Return the [X, Y] coordinate for the center point of the cell that contains the specified text.  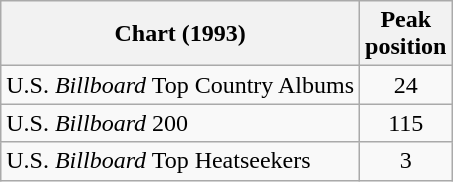
24 [406, 85]
U.S. Billboard 200 [180, 123]
115 [406, 123]
U.S. Billboard Top Country Albums [180, 85]
Peakposition [406, 34]
Chart (1993) [180, 34]
3 [406, 161]
U.S. Billboard Top Heatseekers [180, 161]
